Search for the cell housing the specified text and yield its [X, Y] center coordinate. 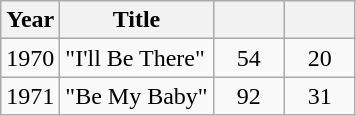
20 [320, 58]
Year [30, 20]
31 [320, 96]
"Be My Baby" [136, 96]
54 [248, 58]
92 [248, 96]
"I'll Be There" [136, 58]
1970 [30, 58]
Title [136, 20]
1971 [30, 96]
